Extract the [X, Y] coordinate from the center of the cell holding the provided text.  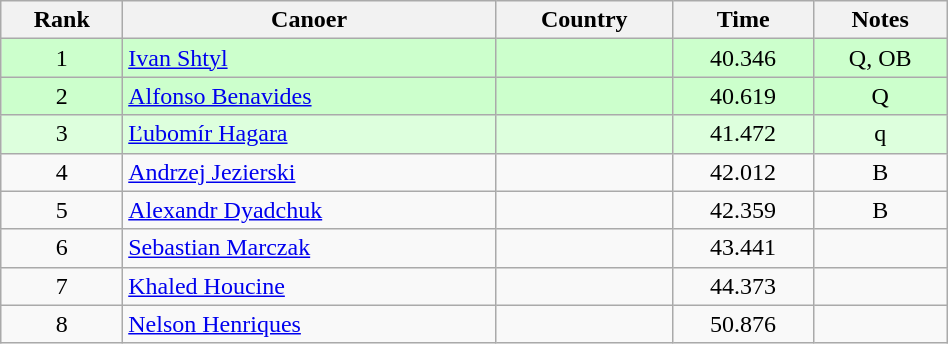
3 [62, 134]
Q [880, 96]
4 [62, 172]
1 [62, 58]
40.346 [743, 58]
Ivan Shtyl [310, 58]
Country [584, 20]
42.012 [743, 172]
42.359 [743, 210]
8 [62, 324]
41.472 [743, 134]
5 [62, 210]
Alfonso Benavides [310, 96]
Andrzej Jezierski [310, 172]
50.876 [743, 324]
Alexandr Dyadchuk [310, 210]
q [880, 134]
Notes [880, 20]
6 [62, 248]
Rank [62, 20]
2 [62, 96]
Khaled Houcine [310, 286]
Canoer [310, 20]
40.619 [743, 96]
Ľubomír Hagara [310, 134]
Nelson Henriques [310, 324]
Sebastian Marczak [310, 248]
43.441 [743, 248]
Q, OB [880, 58]
7 [62, 286]
Time [743, 20]
44.373 [743, 286]
